Extract the [X, Y] coordinate from the center of the cell holding the provided text.  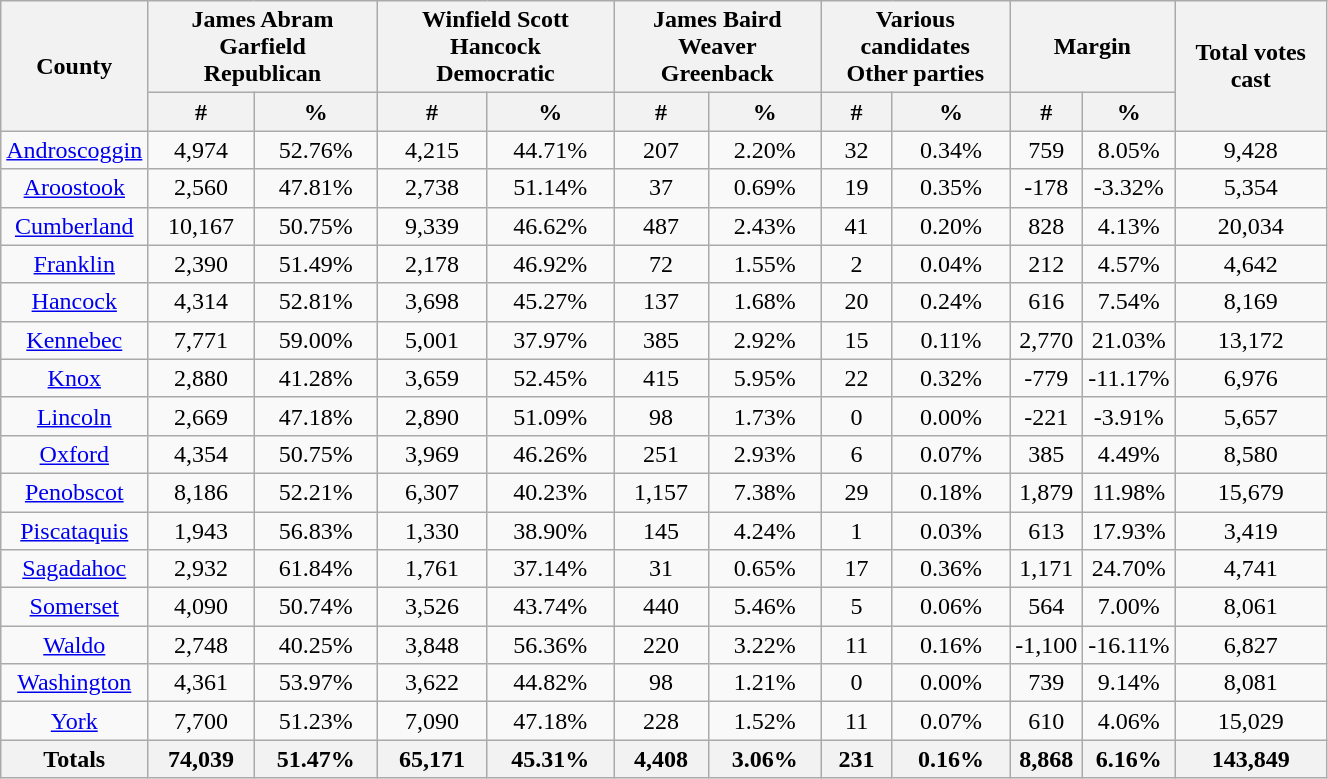
-16.11% [1129, 645]
46.62% [550, 226]
County [74, 66]
Piscataquis [74, 531]
York [74, 721]
32 [857, 150]
43.74% [550, 607]
38.90% [550, 531]
0.36% [950, 569]
0.32% [950, 378]
52.81% [316, 302]
4.49% [1129, 454]
0.04% [950, 264]
Total votes cast [1251, 66]
613 [1046, 531]
James Baird WeaverGreenback [718, 47]
8,186 [201, 492]
51.47% [316, 759]
0.69% [764, 188]
8,580 [1251, 454]
2,669 [201, 416]
4.06% [1129, 721]
7,771 [201, 340]
7.54% [1129, 302]
59.00% [316, 340]
51.49% [316, 264]
51.09% [550, 416]
20,034 [1251, 226]
James Abram GarfieldRepublican [262, 47]
7,090 [432, 721]
Penobscot [74, 492]
Hancock [74, 302]
0.03% [950, 531]
41 [857, 226]
Various candidatesOther parties [916, 47]
7.00% [1129, 607]
Margin [1092, 47]
251 [662, 454]
2,560 [201, 188]
41.28% [316, 378]
220 [662, 645]
0.24% [950, 302]
487 [662, 226]
20 [857, 302]
4,741 [1251, 569]
4.24% [764, 531]
-3.32% [1129, 188]
137 [662, 302]
0.65% [764, 569]
8,169 [1251, 302]
145 [662, 531]
Winfield Scott HancockDemocratic [495, 47]
74,039 [201, 759]
2.92% [764, 340]
51.23% [316, 721]
3,969 [432, 454]
616 [1046, 302]
37.97% [550, 340]
0.06% [950, 607]
24.70% [1129, 569]
4,314 [201, 302]
1,879 [1046, 492]
45.31% [550, 759]
44.82% [550, 683]
610 [1046, 721]
37.14% [550, 569]
46.26% [550, 454]
15,029 [1251, 721]
6,976 [1251, 378]
31 [662, 569]
143,849 [1251, 759]
207 [662, 150]
51.14% [550, 188]
440 [662, 607]
0.20% [950, 226]
Totals [74, 759]
415 [662, 378]
1.52% [764, 721]
4,361 [201, 683]
53.97% [316, 683]
5,001 [432, 340]
3,698 [432, 302]
Somerset [74, 607]
1 [857, 531]
8,081 [1251, 683]
564 [1046, 607]
8.05% [1129, 150]
212 [1046, 264]
3,526 [432, 607]
1,157 [662, 492]
1,171 [1046, 569]
13,172 [1251, 340]
3.22% [764, 645]
-3.91% [1129, 416]
65,171 [432, 759]
52.76% [316, 150]
0.18% [950, 492]
2.93% [764, 454]
3,622 [432, 683]
7.38% [764, 492]
3.06% [764, 759]
4,354 [201, 454]
Knox [74, 378]
8,868 [1046, 759]
22 [857, 378]
Androscoggin [74, 150]
0.34% [950, 150]
6,827 [1251, 645]
Oxford [74, 454]
11.98% [1129, 492]
40.25% [316, 645]
17.93% [1129, 531]
4,090 [201, 607]
2,880 [201, 378]
828 [1046, 226]
1,943 [201, 531]
8,061 [1251, 607]
61.84% [316, 569]
4,408 [662, 759]
56.36% [550, 645]
1.68% [764, 302]
52.45% [550, 378]
3,659 [432, 378]
Franklin [74, 264]
Washington [74, 683]
1.55% [764, 264]
1,330 [432, 531]
9.14% [1129, 683]
-11.17% [1129, 378]
-1,100 [1046, 645]
6 [857, 454]
2 [857, 264]
2,390 [201, 264]
2,770 [1046, 340]
56.83% [316, 531]
52.21% [316, 492]
Waldo [74, 645]
-178 [1046, 188]
44.71% [550, 150]
3,419 [1251, 531]
17 [857, 569]
15 [857, 340]
5.46% [764, 607]
1.21% [764, 683]
-221 [1046, 416]
40.23% [550, 492]
45.27% [550, 302]
47.81% [316, 188]
4,974 [201, 150]
2,932 [201, 569]
2,748 [201, 645]
Lincoln [74, 416]
231 [857, 759]
2,890 [432, 416]
0.35% [950, 188]
21.03% [1129, 340]
5,354 [1251, 188]
4.57% [1129, 264]
29 [857, 492]
3,848 [432, 645]
46.92% [550, 264]
9,428 [1251, 150]
50.74% [316, 607]
19 [857, 188]
5 [857, 607]
72 [662, 264]
15,679 [1251, 492]
5,657 [1251, 416]
739 [1046, 683]
Sagadahoc [74, 569]
Aroostook [74, 188]
4.13% [1129, 226]
6.16% [1129, 759]
2,178 [432, 264]
37 [662, 188]
4,215 [432, 150]
10,167 [201, 226]
1,761 [432, 569]
2,738 [432, 188]
2.20% [764, 150]
5.95% [764, 378]
1.73% [764, 416]
759 [1046, 150]
6,307 [432, 492]
9,339 [432, 226]
7,700 [201, 721]
2.43% [764, 226]
-779 [1046, 378]
4,642 [1251, 264]
0.11% [950, 340]
Kennebec [74, 340]
Cumberland [74, 226]
228 [662, 721]
